Return the [X, Y] coordinate for the center point of the cell that contains the specified text.  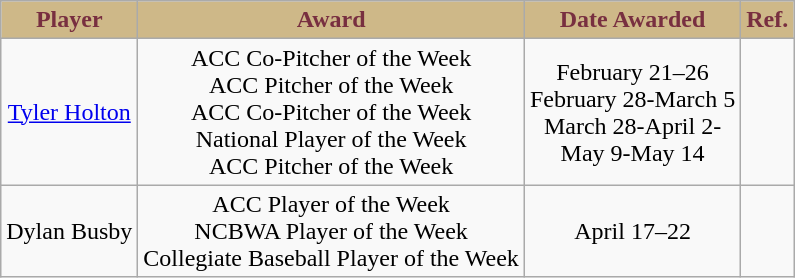
Dylan Busby [70, 231]
ACC Player of the WeekNCBWA Player of the WeekCollegiate Baseball Player of the Week [332, 231]
Award [332, 20]
Tyler Holton [70, 112]
Player [70, 20]
April 17–22 [632, 231]
ACC Co-Pitcher of the WeekACC Pitcher of the WeekACC Co-Pitcher of the WeekNational Player of the WeekACC Pitcher of the Week [332, 112]
February 21–26February 28-March 5March 28-April 2-May 9-May 14 [632, 112]
Date Awarded [632, 20]
Ref. [768, 20]
